Locate the cell with the specified text and output its (x, y) center coordinate. 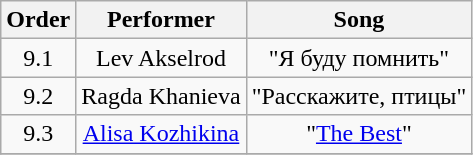
Order (38, 20)
Ragda Khanieva (161, 96)
Alisa Kozhikina (161, 134)
"Я буду помнить" (359, 58)
Song (359, 20)
9.1 (38, 58)
"The Best" (359, 134)
9.3 (38, 134)
9.2 (38, 96)
"Расскажите, птицы" (359, 96)
Lev Akselrod (161, 58)
Performer (161, 20)
